Identify which cell holds the provided text, then report its (X, Y) central coordinate. 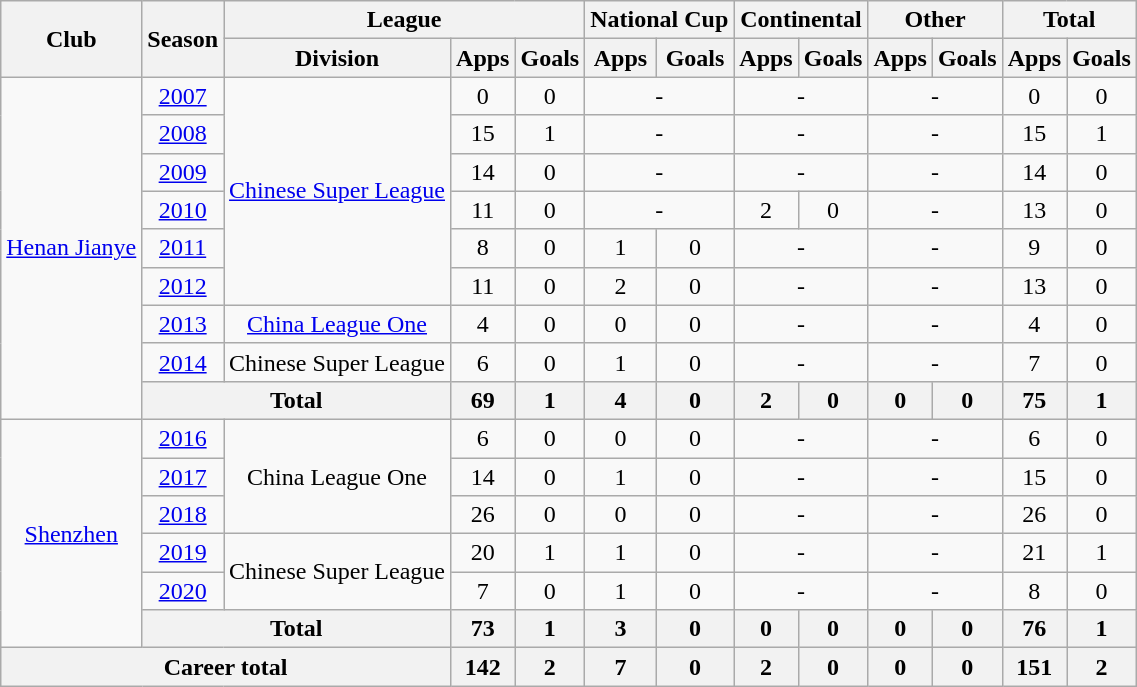
73 (483, 629)
2009 (183, 172)
Continental (801, 20)
2011 (183, 248)
Club (72, 39)
2008 (183, 134)
2010 (183, 210)
69 (483, 400)
2018 (183, 515)
2017 (183, 477)
2014 (183, 362)
National Cup (660, 20)
142 (483, 667)
3 (621, 629)
Shenzhen (72, 533)
Season (183, 39)
2012 (183, 286)
League (404, 20)
Division (338, 58)
2013 (183, 324)
75 (1034, 400)
2020 (183, 591)
Henan Jianye (72, 248)
Career total (226, 667)
2019 (183, 553)
2016 (183, 438)
9 (1034, 248)
76 (1034, 629)
151 (1034, 667)
2007 (183, 96)
20 (483, 553)
21 (1034, 553)
Other (935, 20)
